Return the [x, y] coordinate for the center point of the cell that contains the specified text.  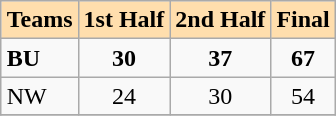
2nd Half [220, 20]
NW [40, 96]
Teams [40, 20]
1st Half [124, 20]
54 [303, 96]
67 [303, 58]
24 [124, 96]
Final [303, 20]
37 [220, 58]
BU [40, 58]
